Capture the cell that displays the provided text and extract its [x, y] central coordinate. 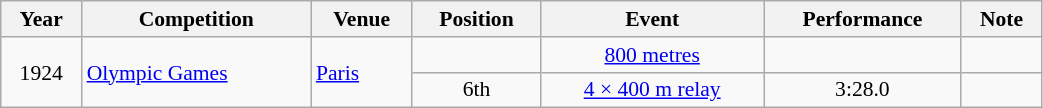
1924 [42, 72]
6th [476, 90]
Venue [362, 19]
Competition [196, 19]
Paris [362, 72]
Note [1002, 19]
Event [652, 19]
4 × 400 m relay [652, 90]
Performance [862, 19]
Year [42, 19]
Position [476, 19]
800 metres [652, 55]
Olympic Games [196, 72]
3:28.0 [862, 90]
